From the cell containing the given text, extract its center point as (x, y) coordinate. 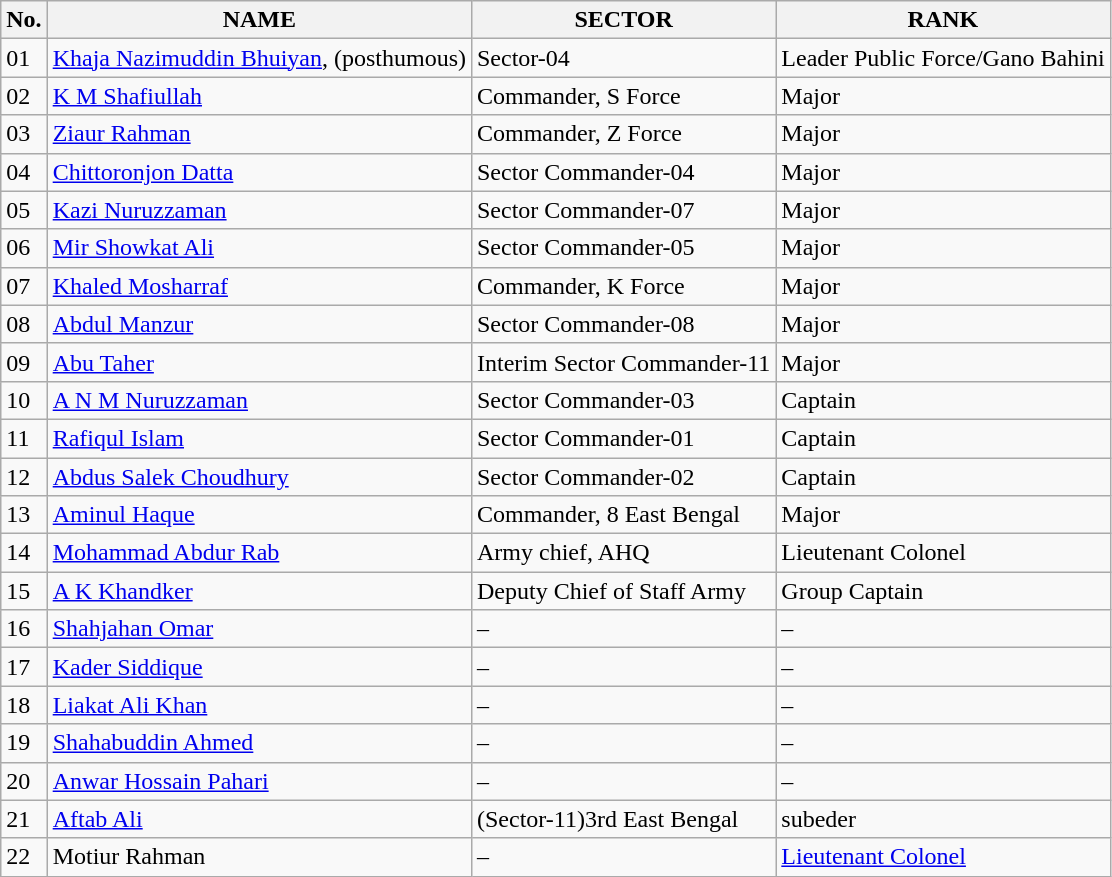
A N M Nuruzzaman (259, 400)
Sector-04 (623, 58)
Sector Commander-05 (623, 248)
Abdus Salek Choudhury (259, 477)
Liakat Ali Khan (259, 705)
Commander, 8 East Bengal (623, 515)
08 (24, 324)
No. (24, 20)
Leader Public Force/Gano Bahini (943, 58)
SECTOR (623, 20)
13 (24, 515)
K M Shafiullah (259, 96)
RANK (943, 20)
20 (24, 781)
Deputy Chief of Staff Army (623, 591)
06 (24, 248)
Rafiqul Islam (259, 438)
22 (24, 857)
NAME (259, 20)
Mir Showkat Ali (259, 248)
Interim Sector Commander-11 (623, 362)
Aminul Haque (259, 515)
Sector Commander-08 (623, 324)
Chittoronjon Datta (259, 172)
05 (24, 210)
10 (24, 400)
03 (24, 134)
21 (24, 819)
subeder (943, 819)
07 (24, 286)
19 (24, 743)
Sector Commander-07 (623, 210)
12 (24, 477)
(Sector-11)3rd East Bengal (623, 819)
04 (24, 172)
Sector Commander-03 (623, 400)
Group Captain (943, 591)
Sector Commander-02 (623, 477)
14 (24, 553)
Commander, K Force (623, 286)
Kader Siddique (259, 667)
17 (24, 667)
Motiur Rahman (259, 857)
Shahabuddin Ahmed (259, 743)
Anwar Hossain Pahari (259, 781)
Abu Taher (259, 362)
Commander, Z Force (623, 134)
Shahjahan Omar (259, 629)
02 (24, 96)
16 (24, 629)
01 (24, 58)
Commander, S Force (623, 96)
Khaja Nazimuddin Bhuiyan, (posthumous) (259, 58)
18 (24, 705)
Kazi Nuruzzaman (259, 210)
A K Khandker (259, 591)
15 (24, 591)
Abdul Manzur (259, 324)
Mohammad Abdur Rab (259, 553)
11 (24, 438)
Khaled Mosharraf (259, 286)
Aftab Ali (259, 819)
Sector Commander-01 (623, 438)
Ziaur Rahman (259, 134)
Sector Commander-04 (623, 172)
Army chief, AHQ (623, 553)
09 (24, 362)
